Identify which cell holds the provided text, then report its [x, y] central coordinate. 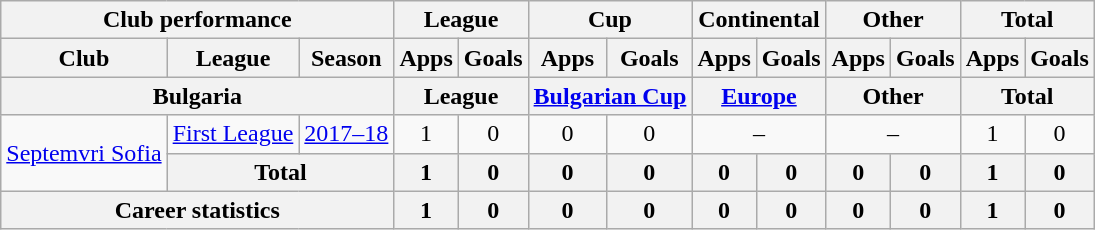
Career statistics [198, 210]
Septemvri Sofia [84, 153]
Season [346, 58]
Cup [610, 20]
Club performance [198, 20]
Continental [759, 20]
First League [233, 134]
2017–18 [346, 134]
Europe [759, 96]
Bulgaria [198, 96]
Bulgarian Cup [610, 96]
Club [84, 58]
